Find where the given text appears and provide that cell's center as (X, Y) coordinate. 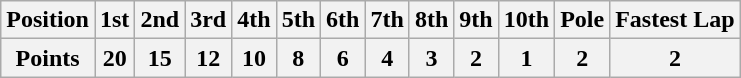
2nd (160, 20)
3 (431, 58)
Fastest Lap (675, 20)
1 (526, 58)
10th (526, 20)
15 (160, 58)
9th (476, 20)
Pole (582, 20)
Position (48, 20)
12 (208, 58)
Points (48, 58)
20 (114, 58)
8th (431, 20)
10 (254, 58)
1st (114, 20)
6 (343, 58)
6th (343, 20)
5th (298, 20)
7th (387, 20)
3rd (208, 20)
4th (254, 20)
8 (298, 58)
4 (387, 58)
